Pinpoint the cell where the given text exists, returning its (X, Y) midpoint coordinate. 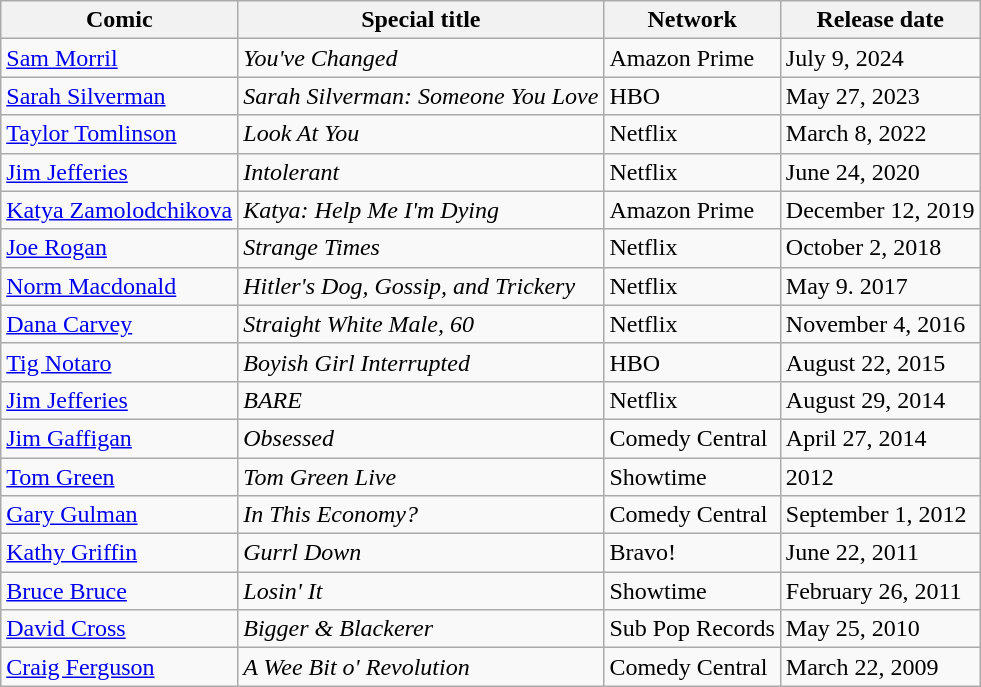
In This Economy? (421, 515)
Norm Macdonald (120, 286)
Special title (421, 20)
Sub Pop Records (692, 629)
Sarah Silverman (120, 96)
February 26, 2011 (880, 591)
May 25, 2010 (880, 629)
Jim Gaffigan (120, 438)
Bravo! (692, 553)
A Wee Bit o' Revolution (421, 667)
Bigger & Blackerer (421, 629)
Look At You (421, 134)
Dana Carvey (120, 324)
December 12, 2019 (880, 210)
May 27, 2023 (880, 96)
2012 (880, 477)
April 27, 2014 (880, 438)
Straight White Male, 60 (421, 324)
BARE (421, 400)
Gurrl Down (421, 553)
Hitler's Dog, Gossip, and Trickery (421, 286)
Gary Gulman (120, 515)
David Cross (120, 629)
Strange Times (421, 248)
Sarah Silverman: Someone You Love (421, 96)
August 22, 2015 (880, 362)
Tom Green Live (421, 477)
October 2, 2018 (880, 248)
November 4, 2016 (880, 324)
Bruce Bruce (120, 591)
June 24, 2020 (880, 172)
Katya: Help Me I'm Dying (421, 210)
May 9. 2017 (880, 286)
July 9, 2024 (880, 58)
Network (692, 20)
You've Changed (421, 58)
Obsessed (421, 438)
Intolerant (421, 172)
Tom Green (120, 477)
Katya Zamolodchikova (120, 210)
August 29, 2014 (880, 400)
Losin' It (421, 591)
September 1, 2012 (880, 515)
Comic (120, 20)
June 22, 2011 (880, 553)
Craig Ferguson (120, 667)
Boyish Girl Interrupted (421, 362)
Joe Rogan (120, 248)
March 8, 2022 (880, 134)
Taylor Tomlinson (120, 134)
March 22, 2009 (880, 667)
Kathy Griffin (120, 553)
Sam Morril (120, 58)
Tig Notaro (120, 362)
Release date (880, 20)
